Determine the (X, Y) coordinate at the center of the cell enclosing the given text.  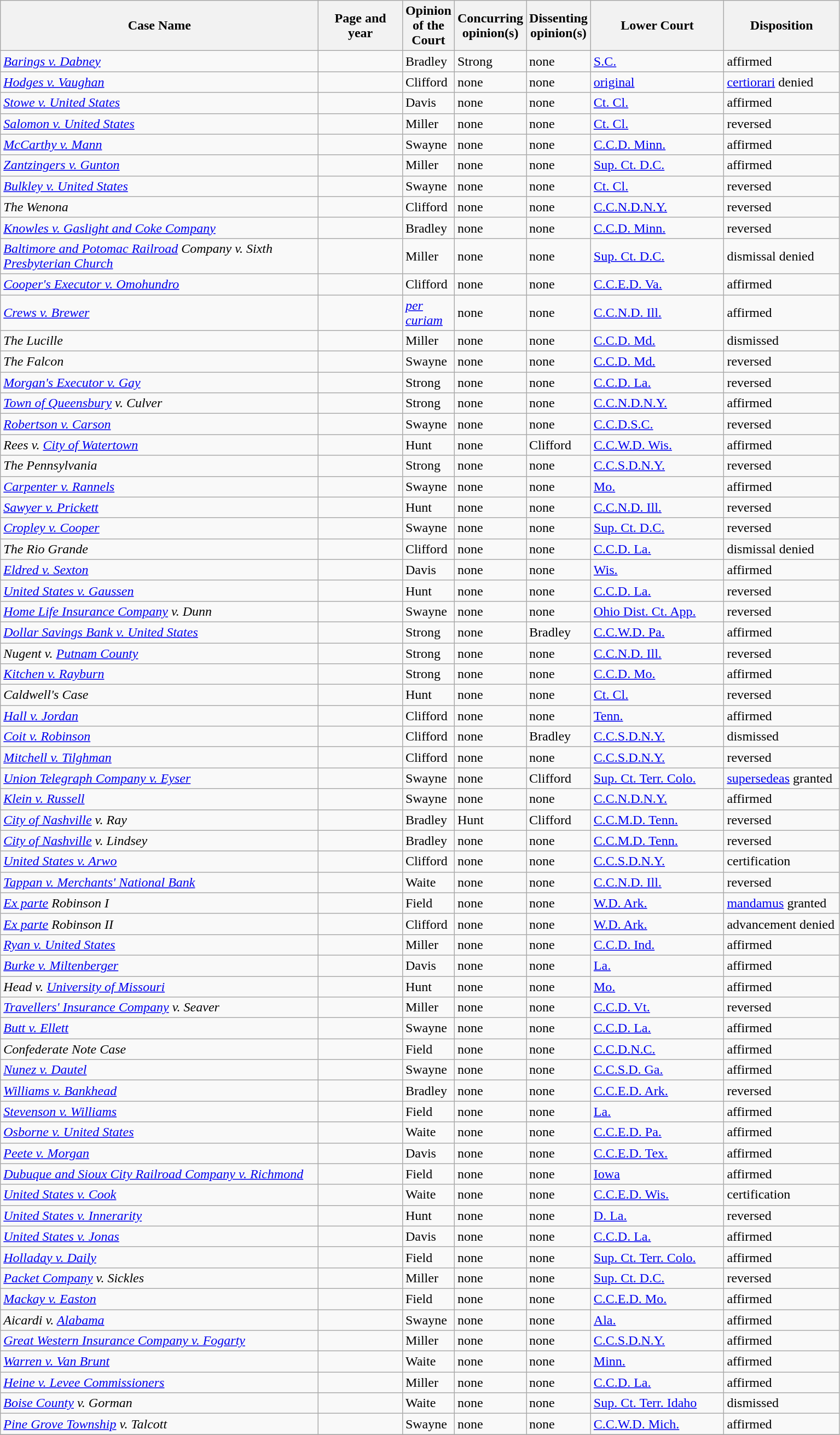
Page and year (361, 26)
Ohio Dist. Ct. App. (657, 611)
C.C.W.D. Pa. (657, 632)
certiorari denied (781, 82)
Iowa (657, 1174)
Osborne v. United States (160, 1132)
United States v. Jonas (160, 1236)
The Wenona (160, 207)
Travellers' Insurance Company v. Seaver (160, 1008)
Case Name (160, 26)
Nugent v. Putnam County (160, 653)
Eldred v. Sexton (160, 570)
Cooper's Executor v. Omohundro (160, 284)
Tenn. (657, 716)
Home Life Insurance Company v. Dunn (160, 611)
C.C.D. Vt. (657, 1008)
Packet Company v. Sickles (160, 1278)
Sup. Ct. Terr. Idaho (657, 1403)
Head v. University of Missouri (160, 987)
Disposition (781, 26)
Knowles v. Gaslight and Coke Company (160, 228)
mandamus granted (781, 903)
The Pennsylvania (160, 466)
Dissenting opinion(s) (559, 26)
Opinion of the Court (428, 26)
C.C.E.D. Ark. (657, 1091)
S.C. (657, 61)
Bulkley v. United States (160, 186)
Carpenter v. Rannels (160, 487)
C.C.D.N.C. (657, 1049)
C.C.E.D. Wis. (657, 1195)
Dubuque and Sioux City Railroad Company v. Richmond (160, 1174)
Hodges v. Vaughan (160, 82)
C.C.D. Ind. (657, 945)
Robertson v. Carson (160, 424)
Minn. (657, 1362)
Burke v. Miltenberger (160, 965)
Coit v. Robinson (160, 737)
Union Telegraph Company v. Eyser (160, 778)
C.C.S.D. Ga. (657, 1070)
Butt v. Ellett (160, 1028)
Lower Court (657, 26)
Sawyer v. Prickett (160, 507)
United States v. Innerarity (160, 1216)
United States v. Cook (160, 1195)
Cropley v. Cooper (160, 528)
Confederate Note Case (160, 1049)
Barings v. Dabney (160, 61)
The Lucille (160, 341)
D. La. (657, 1216)
Peete v. Morgan (160, 1153)
Town of Queensbury v. Culver (160, 403)
Crews v. Brewer (160, 312)
Nunez v. Dautel (160, 1070)
Wis. (657, 570)
United States v. Gaussen (160, 591)
per curiam (428, 312)
Dollar Savings Bank v. United States (160, 632)
C.C.E.D. Va. (657, 284)
Ryan v. United States (160, 945)
C.C.D. Mo. (657, 674)
original (657, 82)
Mitchell v. Tilghman (160, 757)
C.C.W.D. Mich. (657, 1424)
Concurring opinion(s) (490, 26)
Morgan's Executor v. Gay (160, 383)
Ala. (657, 1320)
Rees v. City of Watertown (160, 445)
Heine v. Levee Commissioners (160, 1382)
The Rio Grande (160, 549)
C.C.W.D. Wis. (657, 445)
City of Nashville v. Ray (160, 820)
Stowe v. United States (160, 103)
Stevenson v. Williams (160, 1112)
Kitchen v. Rayburn (160, 674)
Pine Grove Township v. Talcott (160, 1424)
C.C.D.S.C. (657, 424)
Williams v. Bankhead (160, 1091)
C.C.E.D. Mo. (657, 1299)
Tappan v. Merchants' National Bank (160, 882)
City of Nashville v. Lindsey (160, 841)
C.C.E.D. Tex. (657, 1153)
The Falcon (160, 362)
supersedeas granted (781, 778)
Salomon v. United States (160, 124)
Ex parte Robinson I (160, 903)
United States v. Arwo (160, 861)
Klein v. Russell (160, 799)
McCarthy v. Mann (160, 144)
Warren v. Van Brunt (160, 1362)
Ex parte Robinson II (160, 924)
C.C.E.D. Pa. (657, 1132)
Great Western Insurance Company v. Fogarty (160, 1341)
Aicardi v. Alabama (160, 1320)
Zantzingers v. Gunton (160, 165)
Mackay v. Easton (160, 1299)
Hall v. Jordan (160, 716)
Boise County v. Gorman (160, 1403)
advancement denied (781, 924)
Baltimore and Potomac Railroad Company v. Sixth Presbyterian Church (160, 256)
Caldwell's Case (160, 695)
Holladay v. Daily (160, 1257)
